Capture the cell that displays the provided text and extract its [x, y] central coordinate. 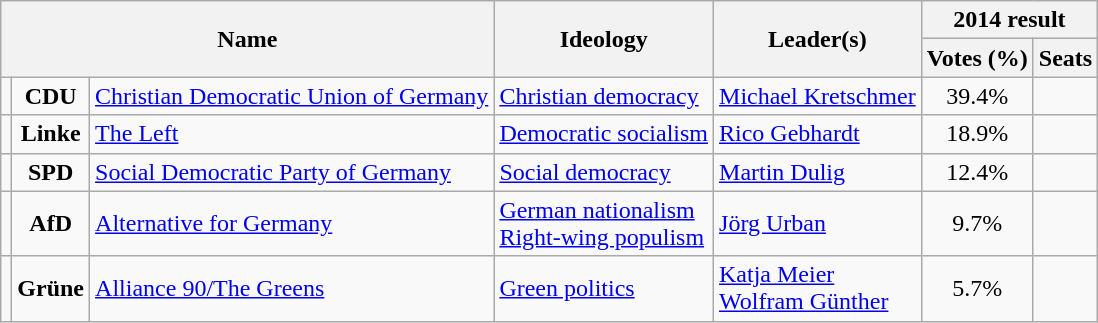
Michael Kretschmer [818, 96]
AfD [51, 224]
Votes (%) [977, 58]
Jörg Urban [818, 224]
German nationalismRight-wing populism [604, 224]
18.9% [977, 134]
Linke [51, 134]
Rico Gebhardt [818, 134]
Grüne [51, 288]
Alliance 90/The Greens [292, 288]
12.4% [977, 172]
The Left [292, 134]
Seats [1065, 58]
2014 result [1010, 20]
Social Democratic Party of Germany [292, 172]
Name [248, 39]
Leader(s) [818, 39]
Christian Democratic Union of Germany [292, 96]
Katja MeierWolfram Günther [818, 288]
5.7% [977, 288]
9.7% [977, 224]
Martin Dulig [818, 172]
Ideology [604, 39]
Christian democracy [604, 96]
Social democracy [604, 172]
SPD [51, 172]
CDU [51, 96]
Democratic socialism [604, 134]
39.4% [977, 96]
Green politics [604, 288]
Alternative for Germany [292, 224]
